Identify which cell holds the provided text, then report its [X, Y] central coordinate. 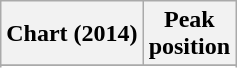
Chart (2014) [72, 34]
Peak position [189, 34]
